Find where the given text appears and provide that cell's center as [x, y] coordinate. 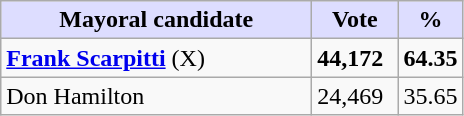
24,469 [355, 96]
% [430, 20]
Mayoral candidate [156, 20]
44,172 [355, 58]
64.35 [430, 58]
Don Hamilton [156, 96]
Frank Scarpitti (X) [156, 58]
35.65 [430, 96]
Vote [355, 20]
